Capture the cell that displays the provided text and extract its [x, y] central coordinate. 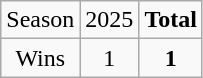
Wins [40, 58]
2025 [110, 20]
Season [40, 20]
Total [171, 20]
